Provide the (X, Y) coordinate of the cell's center where the given text is located.  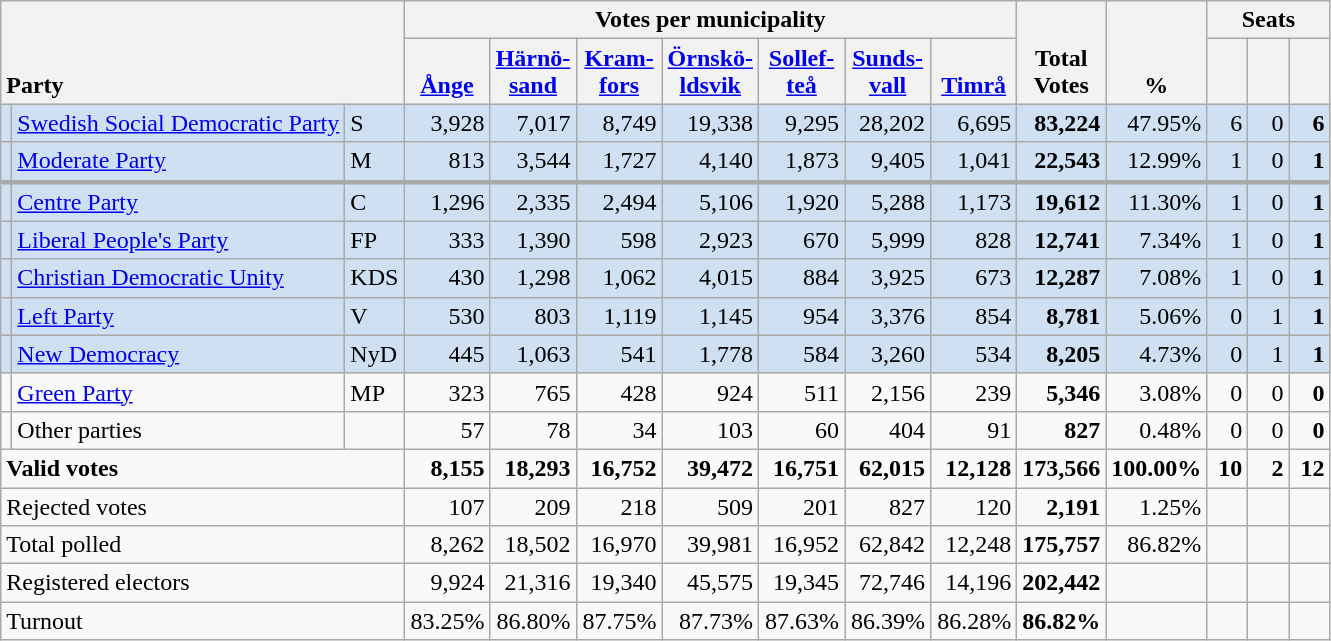
19,612 (1062, 202)
0.48% (1156, 430)
28,202 (888, 123)
4,140 (710, 162)
2 (1268, 468)
5,106 (710, 202)
7.34% (1156, 240)
103 (710, 430)
530 (447, 316)
813 (447, 162)
202,442 (1062, 583)
323 (447, 392)
Total Votes (1062, 52)
209 (533, 507)
201 (802, 507)
83,224 (1062, 123)
765 (533, 392)
M (374, 162)
39,472 (710, 468)
509 (710, 507)
1,062 (619, 278)
78 (533, 430)
404 (888, 430)
534 (974, 354)
87.63% (802, 621)
511 (802, 392)
% (1156, 52)
1,041 (974, 162)
1,296 (447, 202)
3.08% (1156, 392)
1,873 (802, 162)
Moderate Party (178, 162)
12.99% (1156, 162)
954 (802, 316)
3,260 (888, 354)
C (374, 202)
V (374, 316)
6,695 (974, 123)
828 (974, 240)
12,287 (1062, 278)
9,295 (802, 123)
803 (533, 316)
8,781 (1062, 316)
39,981 (710, 545)
Other parties (178, 430)
Swedish Social Democratic Party (178, 123)
333 (447, 240)
Turnout (202, 621)
1,727 (619, 162)
12,248 (974, 545)
Left Party (178, 316)
FP (374, 240)
47.95% (1156, 123)
2,494 (619, 202)
5,346 (1062, 392)
8,262 (447, 545)
173,566 (1062, 468)
1,063 (533, 354)
2,923 (710, 240)
62,842 (888, 545)
19,338 (710, 123)
Votes per municipality (710, 20)
12,128 (974, 468)
1.25% (1156, 507)
Liberal People's Party (178, 240)
Ånge (447, 72)
8,749 (619, 123)
598 (619, 240)
4,015 (710, 278)
3,376 (888, 316)
100.00% (1156, 468)
Centre Party (178, 202)
19,340 (619, 583)
86.28% (974, 621)
83.25% (447, 621)
Seats (1268, 20)
Christian Democratic Unity (178, 278)
218 (619, 507)
428 (619, 392)
5.06% (1156, 316)
1,920 (802, 202)
239 (974, 392)
62,015 (888, 468)
1,145 (710, 316)
10 (1228, 468)
1,119 (619, 316)
Total polled (202, 545)
12,741 (1062, 240)
2,191 (1062, 507)
3,925 (888, 278)
584 (802, 354)
3,544 (533, 162)
2,335 (533, 202)
107 (447, 507)
12 (1310, 468)
Örnskö- ldsvik (710, 72)
16,752 (619, 468)
S (374, 123)
57 (447, 430)
21,316 (533, 583)
Timrå (974, 72)
5,999 (888, 240)
3,928 (447, 123)
16,970 (619, 545)
175,757 (1062, 545)
18,293 (533, 468)
Sollef- teå (802, 72)
8,155 (447, 468)
86.80% (533, 621)
16,952 (802, 545)
670 (802, 240)
Registered electors (202, 583)
854 (974, 316)
924 (710, 392)
1,390 (533, 240)
KDS (374, 278)
Kram- fors (619, 72)
87.73% (710, 621)
11.30% (1156, 202)
1,173 (974, 202)
4.73% (1156, 354)
2,156 (888, 392)
9,924 (447, 583)
430 (447, 278)
87.75% (619, 621)
Green Party (178, 392)
14,196 (974, 583)
19,345 (802, 583)
Rejected votes (202, 507)
Härnö- sand (533, 72)
72,746 (888, 583)
7,017 (533, 123)
22,543 (1062, 162)
86.39% (888, 621)
884 (802, 278)
MP (374, 392)
9,405 (888, 162)
8,205 (1062, 354)
120 (974, 507)
Sunds- vall (888, 72)
91 (974, 430)
16,751 (802, 468)
34 (619, 430)
60 (802, 430)
673 (974, 278)
Valid votes (202, 468)
541 (619, 354)
1,778 (710, 354)
Party (202, 52)
5,288 (888, 202)
1,298 (533, 278)
45,575 (710, 583)
18,502 (533, 545)
New Democracy (178, 354)
7.08% (1156, 278)
445 (447, 354)
NyD (374, 354)
